Extract the [x, y] coordinate from the center of the cell holding the provided text.  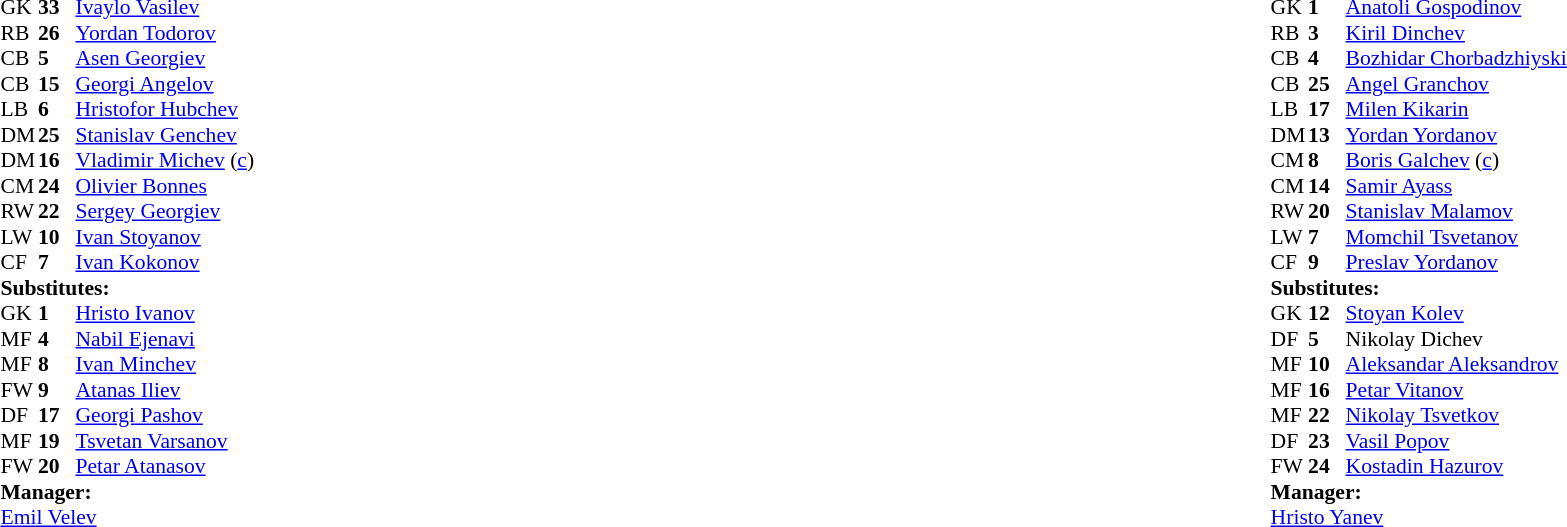
Hristo Ivanov [166, 313]
19 [57, 441]
Ivan Minchev [166, 365]
Nikolay Dichev [1456, 339]
Atanas Iliev [166, 390]
Yordan Yordanov [1456, 135]
Ivan Stoyanov [166, 237]
1 [57, 313]
Georgi Pashov [166, 415]
Bozhidar Chorbadzhiyski [1456, 59]
Stanislav Malamov [1456, 211]
26 [57, 33]
Nikolay Tsvetkov [1456, 415]
Nabil Ejenavi [166, 339]
12 [1327, 313]
15 [57, 84]
6 [57, 109]
Kostadin Hazurov [1456, 467]
Hristofor Hubchev [166, 109]
Olivier Bonnes [166, 186]
Boris Galchev (c) [1456, 161]
Sergey Georgiev [166, 211]
Stoyan Kolev [1456, 313]
Samir Ayass [1456, 186]
Kiril Dinchev [1456, 33]
Ivan Kokonov [166, 263]
Momchil Tsvetanov [1456, 237]
Angel Granchov [1456, 84]
Tsvetan Varsanov [166, 441]
Aleksandar Aleksandrov [1456, 365]
Georgi Angelov [166, 84]
Asen Georgiev [166, 59]
Vladimir Michev (c) [166, 161]
23 [1327, 441]
Petar Vitanov [1456, 390]
Milen Kikarin [1456, 109]
13 [1327, 135]
Petar Atanasov [166, 467]
Vasil Popov [1456, 441]
Yordan Todorov [166, 33]
Stanislav Genchev [166, 135]
14 [1327, 186]
3 [1327, 33]
Preslav Yordanov [1456, 263]
